Search for the cell housing the specified text and yield its (x, y) center coordinate. 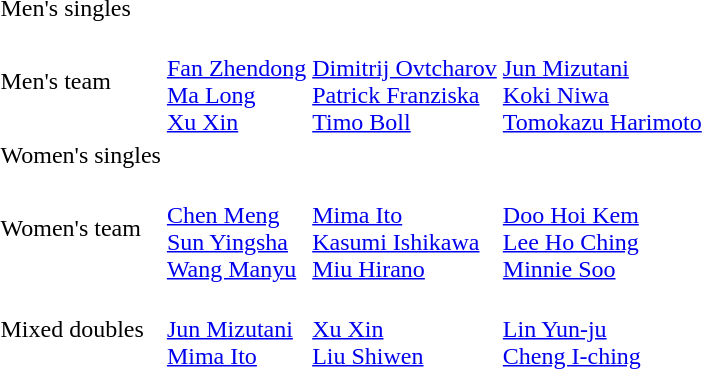
Fan ZhendongMa LongXu Xin (236, 82)
Chen MengSun YingshaWang Manyu (236, 228)
Mima ItoKasumi IshikawaMiu Hirano (405, 228)
Dimitrij OvtcharovPatrick FranziskaTimo Boll (405, 82)
